Provide the (x, y) coordinate of the cell's center where the given text is located.  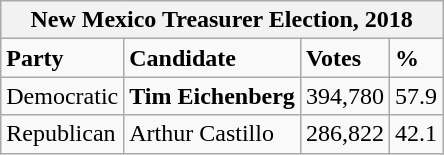
286,822 (344, 134)
New Mexico Treasurer Election, 2018 (222, 20)
Party (62, 58)
Democratic (62, 96)
Arthur Castillo (212, 134)
% (416, 58)
394,780 (344, 96)
57.9 (416, 96)
Republican (62, 134)
Candidate (212, 58)
42.1 (416, 134)
Votes (344, 58)
Tim Eichenberg (212, 96)
